Search for the cell housing the specified text and yield its (X, Y) center coordinate. 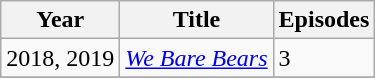
We Bare Bears (196, 58)
3 (324, 58)
2018, 2019 (60, 58)
Year (60, 20)
Title (196, 20)
Episodes (324, 20)
